Identify which cell holds the provided text, then report its (x, y) central coordinate. 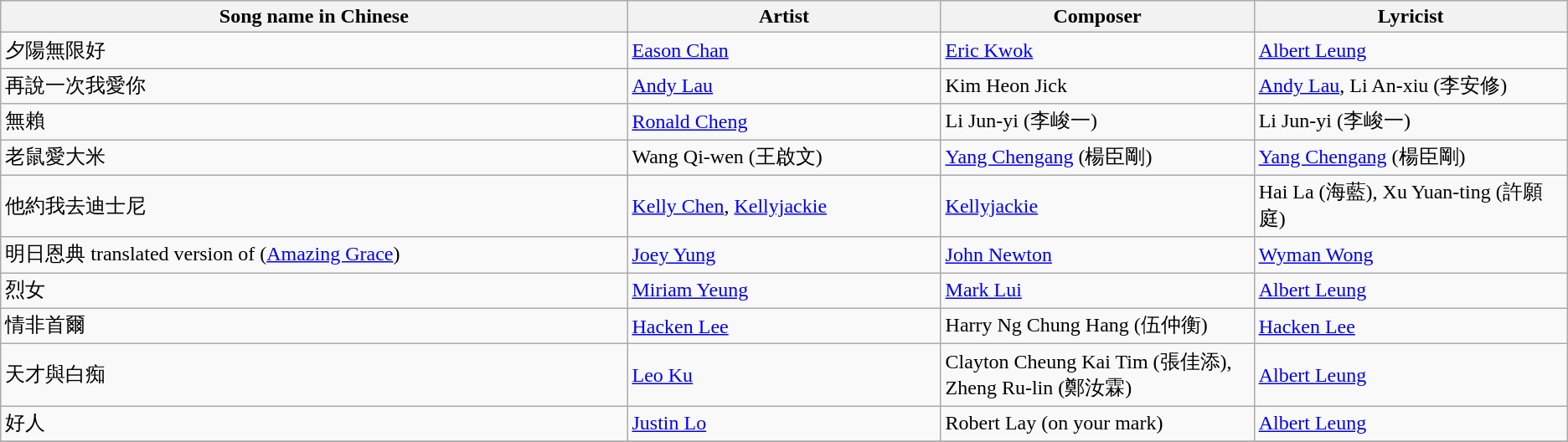
烈女 (314, 291)
Kim Heon Jick (1097, 85)
Song name in Chinese (314, 17)
John Newton (1097, 254)
Artist (784, 17)
明日恩典 translated version of (Amazing Grace) (314, 254)
Eric Kwok (1097, 50)
Composer (1097, 17)
Hai La (海藍), Xu Yuan-ting (許願庭) (1411, 206)
Joey Yung (784, 254)
Lyricist (1411, 17)
他約我去迪士尼 (314, 206)
Eason Chan (784, 50)
Leo Ku (784, 375)
天才與白痴 (314, 375)
Miriam Yeung (784, 291)
無賴 (314, 122)
Justin Lo (784, 424)
Kellyjackie (1097, 206)
夕陽無限好 (314, 50)
老鼠愛大米 (314, 157)
好人 (314, 424)
Andy Lau, Li An-xiu (李安修) (1411, 85)
再說一次我愛你 (314, 85)
Wyman Wong (1411, 254)
情非首爾 (314, 326)
Ronald Cheng (784, 122)
Kelly Chen, Kellyjackie (784, 206)
Andy Lau (784, 85)
Wang Qi-wen (王啟文) (784, 157)
Robert Lay (on your mark) (1097, 424)
Harry Ng Chung Hang (伍仲衡) (1097, 326)
Mark Lui (1097, 291)
Clayton Cheung Kai Tim (張佳添), Zheng Ru-lin (鄭汝霖) (1097, 375)
